Return the [X, Y] coordinate for the center point of the cell that contains the specified text.  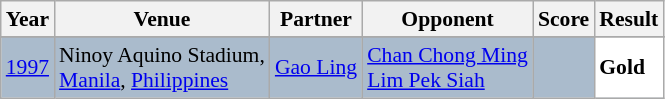
Ninoy Aquino Stadium,Manila, Philippines [162, 68]
Score [564, 19]
Result [628, 19]
Partner [316, 19]
Venue [162, 19]
Year [28, 19]
Gao Ling [316, 68]
Opponent [448, 19]
1997 [28, 68]
Gold [628, 68]
Chan Chong Ming Lim Pek Siah [448, 68]
